Output the (X, Y) coordinate of the center of the cell containing the given text.  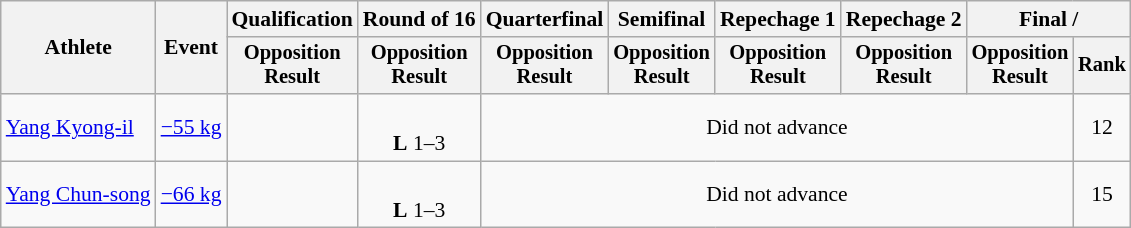
Final / (1049, 19)
Qualification (292, 19)
Rank (1102, 66)
Semifinal (662, 19)
Repechage 1 (778, 19)
Event (192, 48)
Repechage 2 (904, 19)
12 (1102, 128)
−66 kg (192, 194)
Round of 16 (420, 19)
15 (1102, 194)
Athlete (78, 48)
Quarterfinal (545, 19)
Yang Chun-song (78, 194)
Yang Kyong-il (78, 128)
−55 kg (192, 128)
